Search for the cell housing the specified text and yield its [x, y] center coordinate. 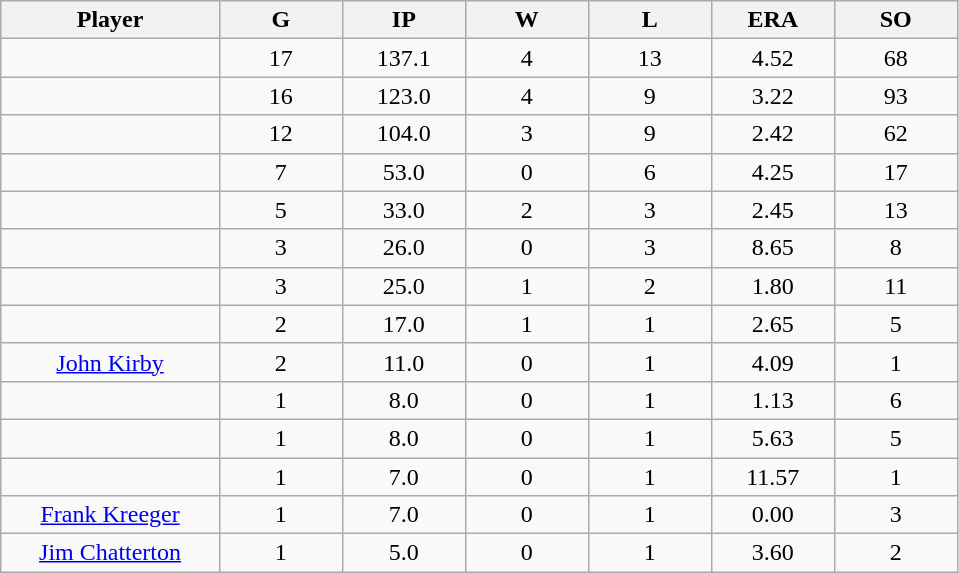
123.0 [404, 96]
8 [896, 248]
17.0 [404, 324]
53.0 [404, 172]
16 [280, 96]
5.63 [772, 438]
0.00 [772, 515]
IP [404, 20]
2.45 [772, 210]
33.0 [404, 210]
8.65 [772, 248]
62 [896, 134]
1.13 [772, 400]
11.0 [404, 362]
ERA [772, 20]
John Kirby [110, 362]
68 [896, 58]
1.80 [772, 286]
3.60 [772, 553]
2.65 [772, 324]
5.0 [404, 553]
Player [110, 20]
W [526, 20]
11.57 [772, 477]
Jim Chatterton [110, 553]
93 [896, 96]
3.22 [772, 96]
104.0 [404, 134]
25.0 [404, 286]
4.52 [772, 58]
Frank Kreeger [110, 515]
4.25 [772, 172]
G [280, 20]
2.42 [772, 134]
SO [896, 20]
11 [896, 286]
137.1 [404, 58]
7 [280, 172]
L [650, 20]
12 [280, 134]
4.09 [772, 362]
26.0 [404, 248]
